Identify which cell holds the provided text, then report its [X, Y] central coordinate. 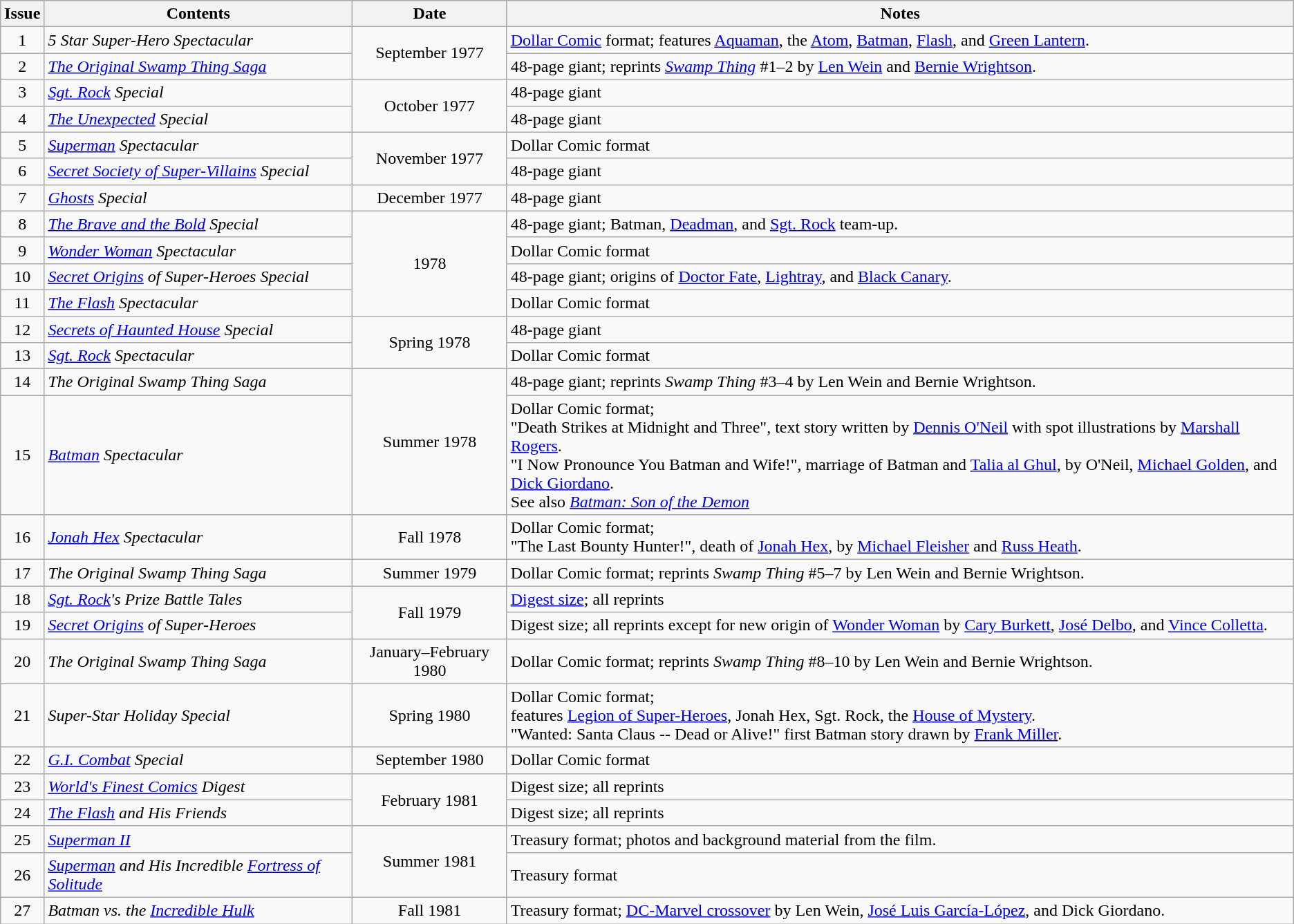
Secret Origins of Super-Heroes Special [198, 276]
1 [22, 40]
Treasury format [900, 875]
Fall 1981 [430, 910]
Batman vs. the Incredible Hulk [198, 910]
24 [22, 813]
23 [22, 786]
13 [22, 356]
Dollar Comic format;"The Last Bounty Hunter!", death of Jonah Hex, by Michael Fleisher and Russ Heath. [900, 538]
September 1977 [430, 53]
9 [22, 250]
14 [22, 382]
10 [22, 276]
Superman and His Incredible Fortress of Solitude [198, 875]
Fall 1979 [430, 612]
World's Finest Comics Digest [198, 786]
1978 [430, 263]
Treasury format; DC-Marvel crossover by Len Wein, José Luis García-López, and Dick Giordano. [900, 910]
Digest size; all reprints except for new origin of Wonder Woman by Cary Burkett, José Delbo, and Vince Colletta. [900, 625]
8 [22, 224]
The Flash Spectacular [198, 303]
Sgt. Rock Spectacular [198, 356]
48-page giant; Batman, Deadman, and Sgt. Rock team-up. [900, 224]
Sgt. Rock's Prize Battle Tales [198, 599]
September 1980 [430, 760]
Secrets of Haunted House Special [198, 330]
Ghosts Special [198, 198]
Notes [900, 14]
The Unexpected Special [198, 119]
26 [22, 875]
Dollar Comic format; features Aquaman, the Atom, Batman, Flash, and Green Lantern. [900, 40]
Summer 1981 [430, 861]
15 [22, 455]
January–February 1980 [430, 661]
48-page giant; reprints Swamp Thing #1–2 by Len Wein and Bernie Wrightson. [900, 66]
Dollar Comic format; reprints Swamp Thing #5–7 by Len Wein and Bernie Wrightson. [900, 573]
Contents [198, 14]
25 [22, 839]
4 [22, 119]
48-page giant; origins of Doctor Fate, Lightray, and Black Canary. [900, 276]
The Flash and His Friends [198, 813]
Spring 1978 [430, 343]
6 [22, 171]
Treasury format; photos and background material from the film. [900, 839]
December 1977 [430, 198]
20 [22, 661]
Spring 1980 [430, 715]
Sgt. Rock Special [198, 93]
21 [22, 715]
7 [22, 198]
November 1977 [430, 158]
Superman Spectacular [198, 145]
Super-Star Holiday Special [198, 715]
Issue [22, 14]
Fall 1978 [430, 538]
October 1977 [430, 106]
17 [22, 573]
Summer 1978 [430, 442]
2 [22, 66]
The Brave and the Bold Special [198, 224]
Summer 1979 [430, 573]
Secret Origins of Super-Heroes [198, 625]
18 [22, 599]
3 [22, 93]
G.I. Combat Special [198, 760]
Secret Society of Super-Villains Special [198, 171]
February 1981 [430, 800]
19 [22, 625]
5 [22, 145]
16 [22, 538]
Dollar Comic format; reprints Swamp Thing #8–10 by Len Wein and Bernie Wrightson. [900, 661]
Jonah Hex Spectacular [198, 538]
48-page giant; reprints Swamp Thing #3–4 by Len Wein and Bernie Wrightson. [900, 382]
Wonder Woman Spectacular [198, 250]
11 [22, 303]
Superman II [198, 839]
12 [22, 330]
Batman Spectacular [198, 455]
22 [22, 760]
Date [430, 14]
27 [22, 910]
5 Star Super-Hero Spectacular [198, 40]
